Return (X, Y) of the center of cell containing provided text 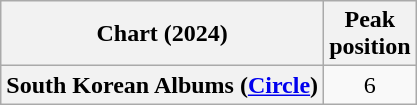
6 (370, 85)
Chart (2024) (162, 34)
Peakposition (370, 34)
South Korean Albums (Circle) (162, 85)
